Determine the [x, y] coordinate at the center of the cell enclosing the given text.  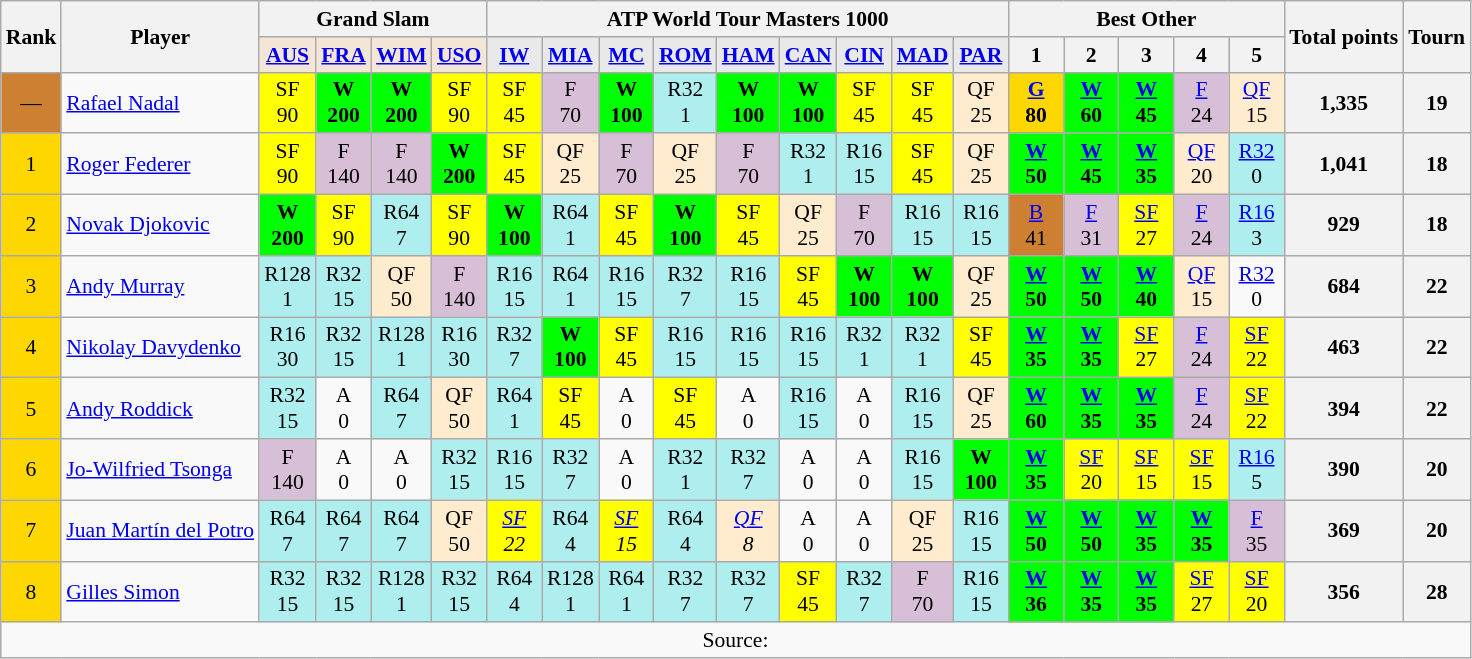
6 [32, 470]
Source: [736, 641]
Novak Djokovic [160, 226]
FRA [344, 55]
Gilles Simon [160, 592]
B41 [1036, 226]
PAR [980, 55]
7 [32, 530]
QF20 [1202, 164]
Total points [1344, 36]
ATP World Tour Masters 1000 [748, 19]
1,041 [1344, 164]
CAN [808, 55]
R163 [1256, 226]
R165 [1256, 470]
Nikolay Davydenko [160, 348]
394 [1344, 408]
G80 [1036, 102]
1,335 [1344, 102]
— [32, 102]
Rafael Nadal [160, 102]
Juan Martín del Potro [160, 530]
USO [460, 55]
MC [626, 55]
369 [1344, 530]
684 [1344, 286]
W40 [1146, 286]
356 [1344, 592]
Jo-Wilfried Tsonga [160, 470]
QF8 [748, 530]
HAM [748, 55]
Best Other [1146, 19]
28 [1436, 592]
F35 [1256, 530]
W36 [1036, 592]
AUS [288, 55]
463 [1344, 348]
Player [160, 36]
MIA [570, 55]
CIN [864, 55]
Grand Slam [373, 19]
ROM [686, 55]
19 [1436, 102]
Tourn [1436, 36]
8 [32, 592]
929 [1344, 226]
MAD [923, 55]
IW [514, 55]
Andy Roddick [160, 408]
F31 [1092, 226]
WIM [401, 55]
390 [1344, 470]
Andy Murray [160, 286]
Roger Federer [160, 164]
Rank [32, 36]
